Return the (x, y) coordinate for the center point of the cell that contains the specified text.  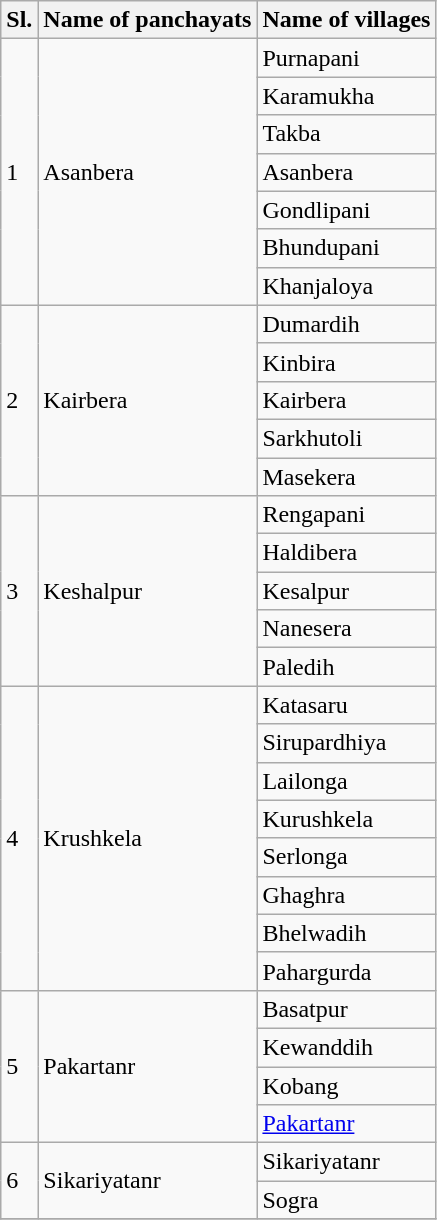
Karamukha (346, 96)
Sarkhutoli (346, 438)
Krushkela (148, 838)
2 (20, 400)
Lailonga (346, 781)
Kinbira (346, 362)
Kewanddih (346, 1047)
Haldibera (346, 553)
Kurushkela (346, 819)
Rengapani (346, 515)
Bhundupani (346, 248)
Sl. (20, 20)
Paledih (346, 667)
4 (20, 838)
3 (20, 591)
Name of villages (346, 20)
Nanesera (346, 629)
Purnapani (346, 58)
Dumardih (346, 324)
Takba (346, 134)
Gondlipani (346, 210)
Keshalpur (148, 591)
Masekera (346, 477)
Ghaghra (346, 895)
Pahargurda (346, 971)
Basatpur (346, 1009)
Kobang (346, 1085)
Sogra (346, 1200)
Name of panchayats (148, 20)
Serlonga (346, 857)
5 (20, 1066)
Bhelwadih (346, 933)
Sirupardhiya (346, 743)
Kesalpur (346, 591)
Katasaru (346, 705)
Khanjaloya (346, 286)
1 (20, 172)
6 (20, 1181)
